Output the [x, y] coordinate of the center of the cell containing the given text.  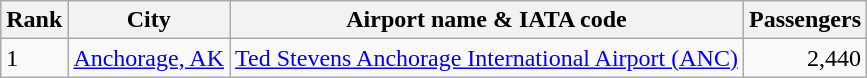
2,440 [804, 58]
Ted Stevens Anchorage International Airport (ANC) [487, 58]
Airport name & IATA code [487, 20]
Passengers [804, 20]
1 [34, 58]
Anchorage, AK [149, 58]
City [149, 20]
Rank [34, 20]
